Provide the (x, y) coordinate of the cell's center where the given text is located.  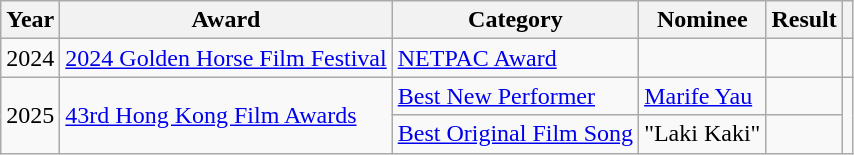
Best Original Film Song (515, 134)
Nominee (702, 20)
Award (226, 20)
"Laki Kaki" (702, 134)
2024 Golden Horse Film Festival (226, 58)
Year (30, 20)
Category (515, 20)
43rd Hong Kong Film Awards (226, 115)
NETPAC Award (515, 58)
Marife Yau (702, 96)
Result (804, 20)
2025 (30, 115)
Best New Performer (515, 96)
2024 (30, 58)
